Find where the given text appears and provide that cell's center as (X, Y) coordinate. 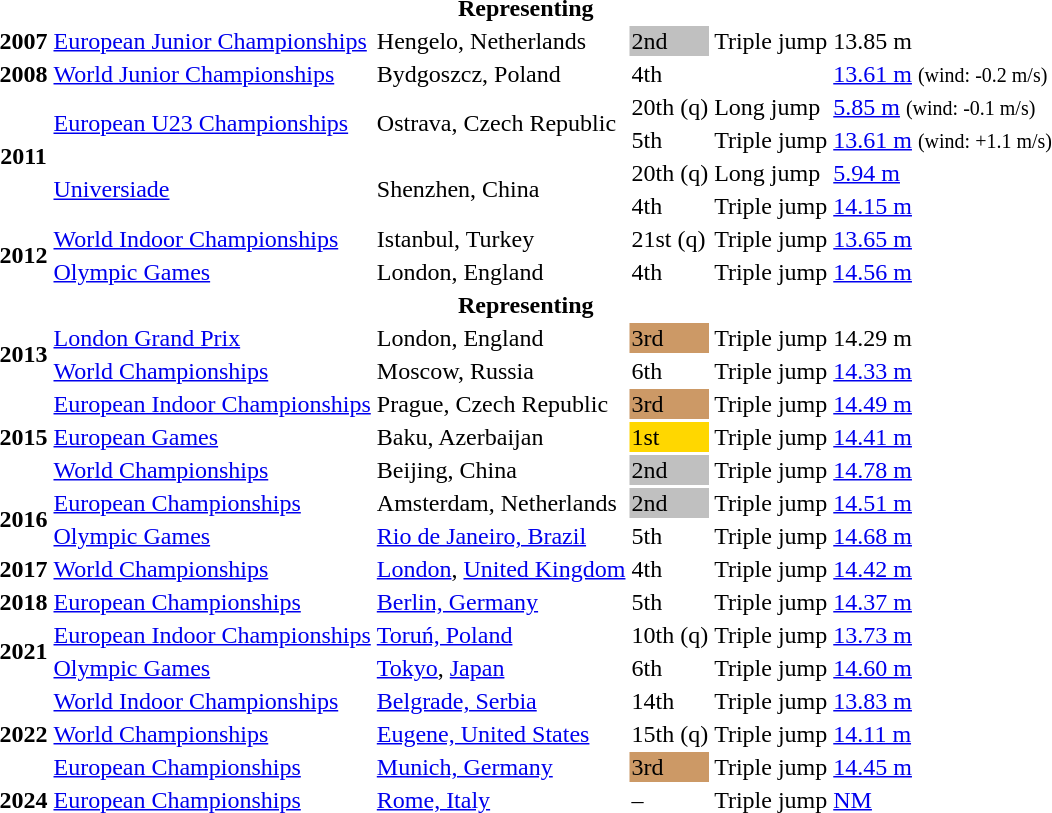
European U23 Championships (212, 124)
14th (670, 701)
Istanbul, Turkey (501, 239)
European Junior Championships (212, 41)
Baku, Azerbaijan (501, 437)
Belgrade, Serbia (501, 701)
Beijing, China (501, 470)
Munich, Germany (501, 767)
Prague, Czech Republic (501, 404)
London Grand Prix (212, 338)
Hengelo, Netherlands (501, 41)
1st (670, 437)
Eugene, United States (501, 734)
21st (q) (670, 239)
European Games (212, 437)
10th (q) (670, 635)
Rio de Janeiro, Brazil (501, 536)
World Junior Championships (212, 74)
Toruń, Poland (501, 635)
Bydgoszcz, Poland (501, 74)
Tokyo, Japan (501, 668)
Moscow, Russia (501, 371)
Universiade (212, 190)
Ostrava, Czech Republic (501, 124)
London, United Kingdom (501, 569)
Amsterdam, Netherlands (501, 503)
Berlin, Germany (501, 602)
Shenzhen, China (501, 190)
15th (q) (670, 734)
